Detect which cell encompasses the target text, then output its [X, Y] center coordinate. 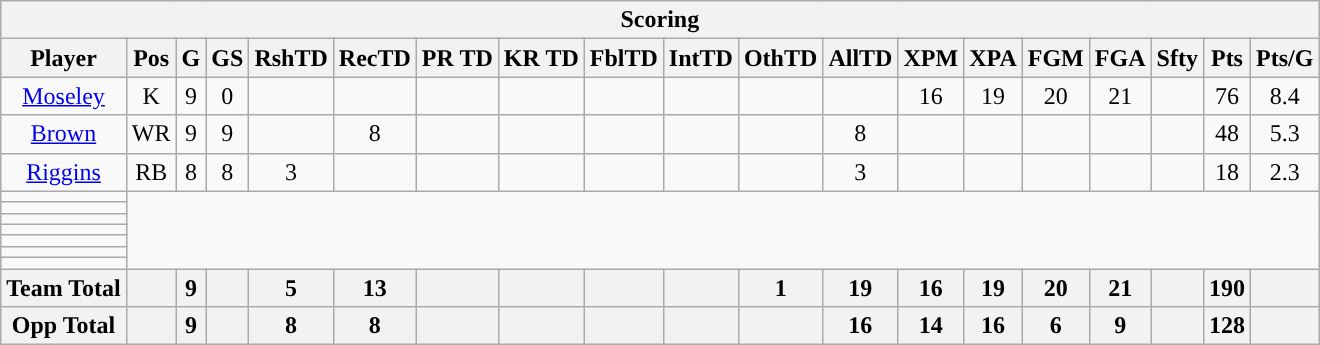
FGM [1056, 58]
5.3 [1285, 134]
RshTD [291, 58]
Team Total [64, 287]
OthTD [780, 58]
XPM [931, 58]
RecTD [374, 58]
Opp Total [64, 326]
13 [374, 287]
190 [1226, 287]
XPA [994, 58]
GS [228, 58]
G [191, 58]
76 [1226, 96]
Sfty [1177, 58]
RB [151, 172]
Pts [1226, 58]
8.4 [1285, 96]
WR [151, 134]
6 [1056, 326]
1 [780, 287]
Pos [151, 58]
PR TD [457, 58]
Moseley [64, 96]
FGA [1120, 58]
0 [228, 96]
Scoring [660, 20]
FblTD [624, 58]
128 [1226, 326]
5 [291, 287]
14 [931, 326]
Brown [64, 134]
IntTD [700, 58]
KR TD [541, 58]
Riggins [64, 172]
18 [1226, 172]
2.3 [1285, 172]
Player [64, 58]
Pts/G [1285, 58]
AllTD [860, 58]
48 [1226, 134]
K [151, 96]
